Scan for the cell matching the given text and deliver its [X, Y] coordinate at center. 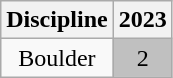
2 [142, 58]
2023 [142, 20]
Discipline [57, 20]
Boulder [57, 58]
